Capture the cell that displays the provided text and extract its (X, Y) central coordinate. 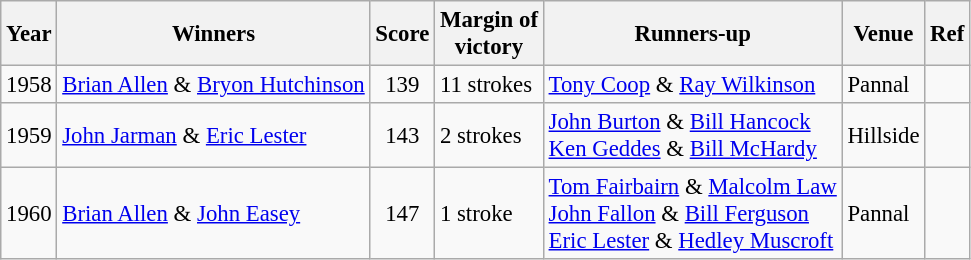
1958 (29, 85)
1 stroke (490, 214)
Year (29, 34)
1959 (29, 136)
Hillside (884, 136)
1960 (29, 214)
2 strokes (490, 136)
143 (402, 136)
Brian Allen & John Easey (214, 214)
John Jarman & Eric Lester (214, 136)
John Burton & Bill HancockKen Geddes & Bill McHardy (692, 136)
Brian Allen & Bryon Hutchinson (214, 85)
Margin ofvictory (490, 34)
147 (402, 214)
Runners-up (692, 34)
Tony Coop & Ray Wilkinson (692, 85)
Ref (948, 34)
Winners (214, 34)
Venue (884, 34)
139 (402, 85)
Score (402, 34)
Tom Fairbairn & Malcolm LawJohn Fallon & Bill FergusonEric Lester & Hedley Muscroft (692, 214)
11 strokes (490, 85)
